Extract the [X, Y] coordinate from the center of the cell holding the provided text.  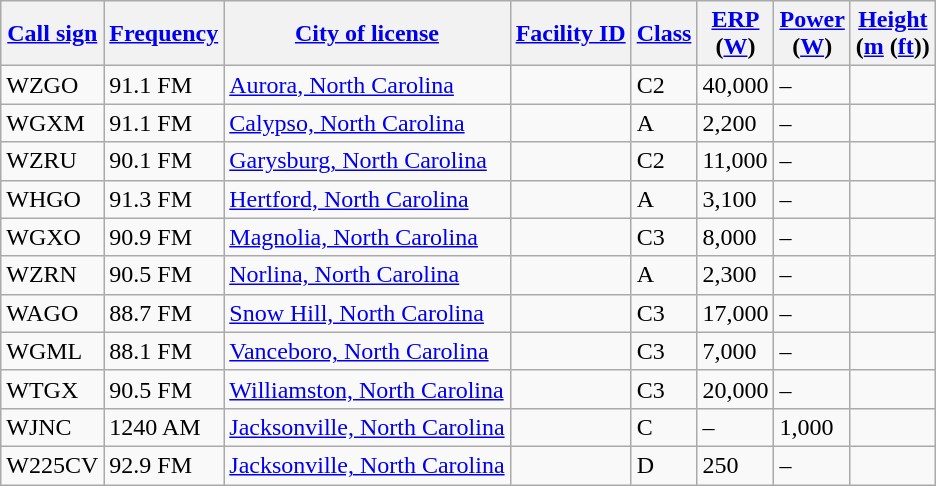
90.9 FM [164, 237]
91.3 FM [164, 199]
Williamston, North Carolina [367, 389]
Hertford, North Carolina [367, 199]
WZRN [52, 275]
8,000 [736, 237]
Calypso, North Carolina [367, 123]
7,000 [736, 351]
WZGO [52, 85]
WTGX [52, 389]
Frequency [164, 34]
Garysburg, North Carolina [367, 161]
20,000 [736, 389]
WAGO [52, 313]
WJNC [52, 427]
City of license [367, 34]
W225CV [52, 465]
Class [664, 34]
1240 AM [164, 427]
Snow Hill, North Carolina [367, 313]
WHGO [52, 199]
Magnolia, North Carolina [367, 237]
WGML [52, 351]
2,200 [736, 123]
Power(W) [812, 34]
Vanceboro, North Carolina [367, 351]
C [664, 427]
88.1 FM [164, 351]
WGXO [52, 237]
Height(m (ft)) [892, 34]
WZRU [52, 161]
3,100 [736, 199]
90.1 FM [164, 161]
Aurora, North Carolina [367, 85]
17,000 [736, 313]
250 [736, 465]
Norlina, North Carolina [367, 275]
D [664, 465]
92.9 FM [164, 465]
2,300 [736, 275]
Call sign [52, 34]
11,000 [736, 161]
WGXM [52, 123]
88.7 FM [164, 313]
1,000 [812, 427]
ERP(W) [736, 34]
40,000 [736, 85]
Facility ID [570, 34]
